For the text-containing cell, return its midpoint in (x, y) coordinate format. 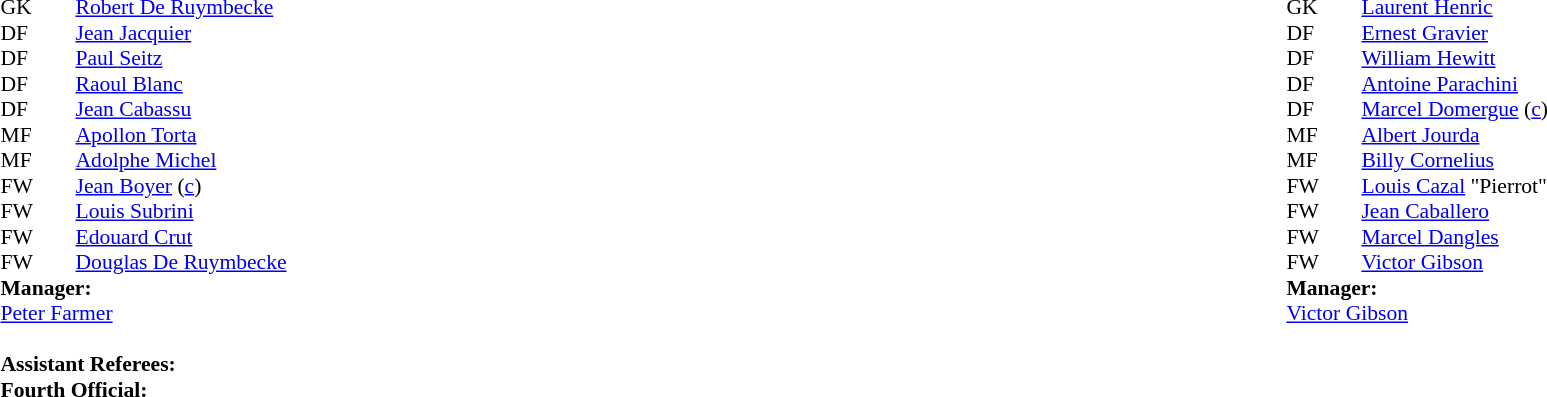
Edouard Crut (182, 237)
Jean Jacquier (182, 33)
Raoul Blanc (182, 84)
Paul Seitz (182, 59)
Apollon Torta (182, 135)
Louis Subrini (182, 211)
Jean Cabassu (182, 109)
Adolphe Michel (182, 161)
Douglas De Ruymbecke (182, 263)
Jean Boyer (c) (182, 186)
Manager: (143, 288)
